Output the (x, y) coordinate of the center of the cell containing the given text.  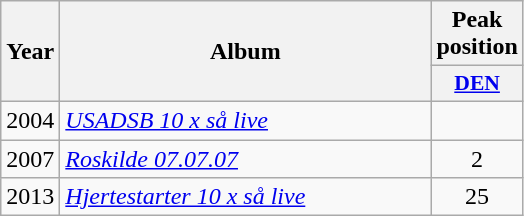
Album (246, 52)
25 (477, 197)
2013 (30, 197)
2004 (30, 120)
Peak position (477, 34)
Hjertestarter 10 x så live (246, 197)
Year (30, 52)
2007 (30, 159)
Roskilde 07.07.07 (246, 159)
DEN (477, 84)
USADSB 10 x så live (246, 120)
2 (477, 159)
